From the cell containing the given text, extract its center point as (X, Y) coordinate. 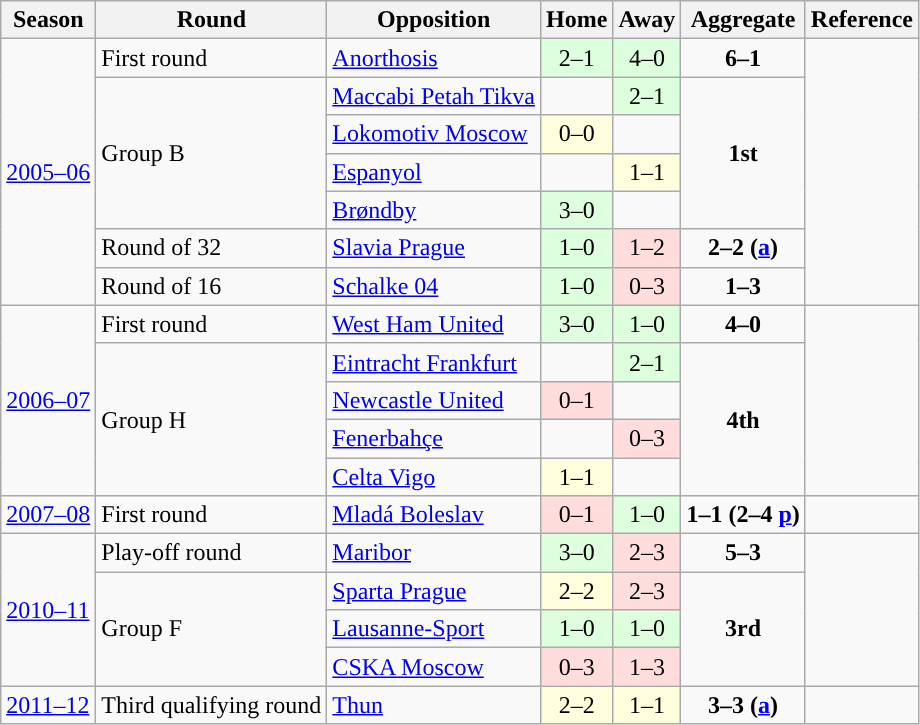
Home (577, 20)
Brøndby (434, 210)
Lokomotiv Moscow (434, 134)
Group F (212, 629)
1–1 (2–4 p) (743, 515)
6–1 (743, 58)
Opposition (434, 20)
2005–06 (48, 172)
Maribor (434, 553)
Anorthosis (434, 58)
2007–08 (48, 515)
0–0 (577, 134)
Fenerbahçe (434, 438)
5–3 (743, 553)
West Ham United (434, 324)
Round of 16 (212, 286)
2006–07 (48, 400)
Mladá Boleslav (434, 515)
Play-off round (212, 553)
3rd (743, 629)
4th (743, 419)
Group H (212, 419)
Group B (212, 153)
Schalke 04 (434, 286)
2011–12 (48, 705)
Eintracht Frankfurt (434, 362)
Third qualifying round (212, 705)
Sparta Prague (434, 591)
CSKA Moscow (434, 667)
Aggregate (743, 20)
Thun (434, 705)
2010–11 (48, 610)
Season (48, 20)
Espanyol (434, 172)
Round (212, 20)
3–3 (a) (743, 705)
Slavia Prague (434, 248)
Round of 32 (212, 248)
Lausanne-Sport (434, 629)
Celta Vigo (434, 477)
Reference (862, 20)
Newcastle United (434, 400)
1–2 (647, 248)
Maccabi Petah Tikva (434, 96)
2–2 (a) (743, 248)
Away (647, 20)
1st (743, 153)
